Locate the cell with the specified text and output its [x, y] center coordinate. 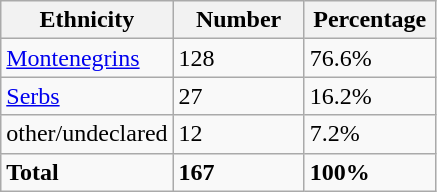
167 [238, 172]
Number [238, 20]
Ethnicity [87, 20]
Serbs [87, 96]
other/undeclared [87, 134]
27 [238, 96]
16.2% [370, 96]
100% [370, 172]
Montenegrins [87, 58]
Total [87, 172]
12 [238, 134]
128 [238, 58]
7.2% [370, 134]
Percentage [370, 20]
76.6% [370, 58]
